Determine the [X, Y] coordinate at the center of the cell enclosing the given text.  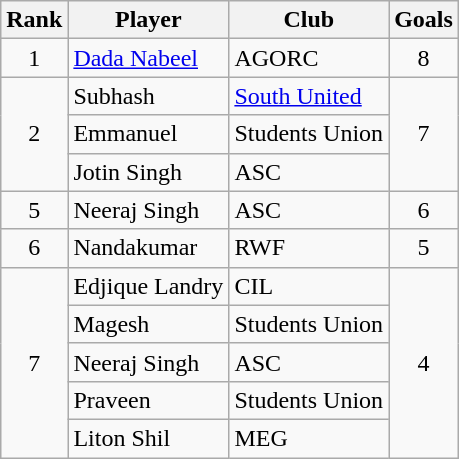
Rank [34, 20]
Praveen [148, 400]
CIL [309, 286]
Edjique Landry [148, 286]
South United [309, 96]
Emmanuel [148, 134]
Nandakumar [148, 248]
Club [309, 20]
Liton Shil [148, 438]
4 [424, 362]
1 [34, 58]
Dada Nabeel [148, 58]
Player [148, 20]
2 [34, 134]
8 [424, 58]
MEG [309, 438]
Goals [424, 20]
Subhash [148, 96]
Magesh [148, 324]
RWF [309, 248]
AGORC [309, 58]
Jotin Singh [148, 172]
